From the cell containing the given text, extract its center point as [X, Y] coordinate. 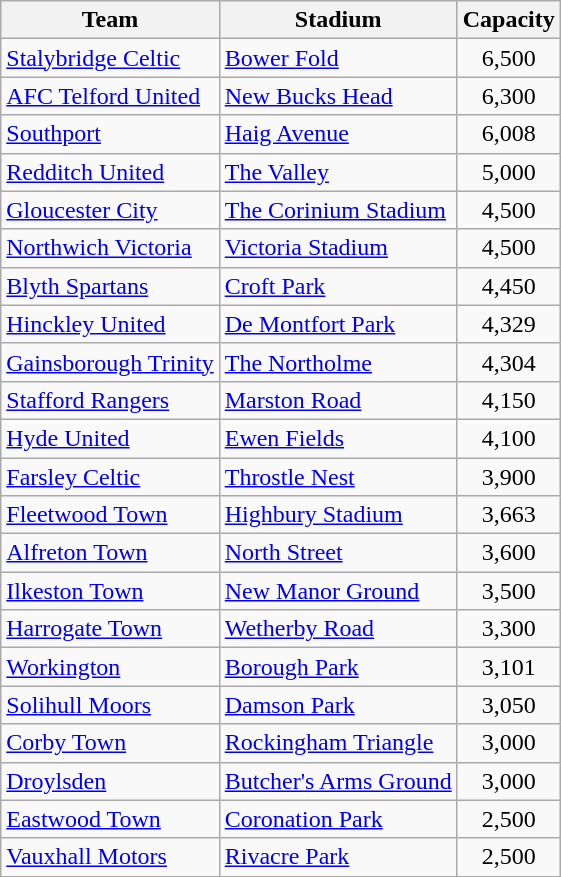
De Montfort Park [338, 324]
3,300 [508, 629]
Highbury Stadium [338, 515]
4,450 [508, 286]
Stalybridge Celtic [110, 58]
4,329 [508, 324]
Fleetwood Town [110, 515]
Butcher's Arms Ground [338, 781]
Victoria Stadium [338, 248]
New Manor Ground [338, 591]
Borough Park [338, 667]
New Bucks Head [338, 96]
3,600 [508, 553]
Haig Avenue [338, 134]
5,000 [508, 172]
Vauxhall Motors [110, 857]
AFC Telford United [110, 96]
6,500 [508, 58]
Wetherby Road [338, 629]
Blyth Spartans [110, 286]
Rockingham Triangle [338, 743]
Throstle Nest [338, 477]
North Street [338, 553]
Southport [110, 134]
Eastwood Town [110, 819]
Marston Road [338, 400]
6,008 [508, 134]
Solihull Moors [110, 705]
Coronation Park [338, 819]
Rivacre Park [338, 857]
3,101 [508, 667]
Bower Fold [338, 58]
Alfreton Town [110, 553]
Gainsborough Trinity [110, 362]
Hinckley United [110, 324]
Stadium [338, 20]
Corby Town [110, 743]
Capacity [508, 20]
Hyde United [110, 438]
Northwich Victoria [110, 248]
6,300 [508, 96]
Harrogate Town [110, 629]
Workington [110, 667]
4,304 [508, 362]
The Corinium Stadium [338, 210]
Stafford Rangers [110, 400]
Farsley Celtic [110, 477]
Ilkeston Town [110, 591]
The Northolme [338, 362]
Gloucester City [110, 210]
3,050 [508, 705]
3,500 [508, 591]
Team [110, 20]
Damson Park [338, 705]
Droylsden [110, 781]
4,100 [508, 438]
Redditch United [110, 172]
The Valley [338, 172]
Croft Park [338, 286]
3,663 [508, 515]
3,900 [508, 477]
Ewen Fields [338, 438]
4,150 [508, 400]
